Provide the [X, Y] coordinate of the cell's center where the given text is located.  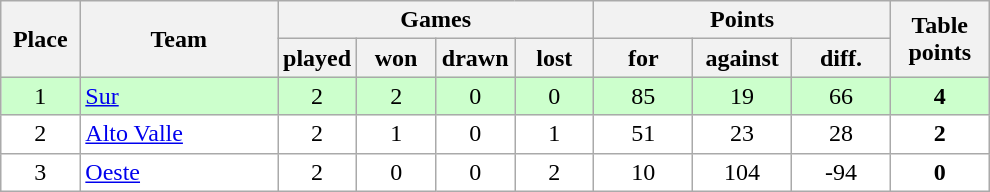
85 [644, 96]
lost [554, 58]
Points [742, 20]
won [396, 58]
4 [940, 96]
for [644, 58]
3 [40, 172]
Alto Valle [179, 134]
drawn [476, 58]
against [742, 58]
66 [842, 96]
19 [742, 96]
51 [644, 134]
23 [742, 134]
28 [842, 134]
-94 [842, 172]
played [318, 58]
Team [179, 39]
Oeste [179, 172]
104 [742, 172]
Tablepoints [940, 39]
10 [644, 172]
Games [436, 20]
Sur [179, 96]
diff. [842, 58]
Place [40, 39]
